Provide the (X, Y) coordinate of the cell's center where the given text is located.  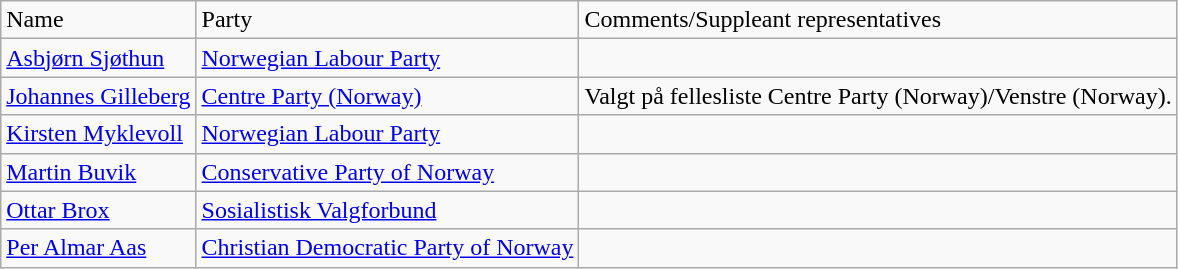
Sosialistisk Valgforbund (388, 210)
Conservative Party of Norway (388, 172)
Johannes Gilleberg (98, 96)
Centre Party (Norway) (388, 96)
Valgt på fellesliste Centre Party (Norway)/Venstre (Norway). (878, 96)
Party (388, 20)
Christian Democratic Party of Norway (388, 248)
Kirsten Myklevoll (98, 134)
Asbjørn Sjøthun (98, 58)
Comments/Suppleant representatives (878, 20)
Per Almar Aas (98, 248)
Ottar Brox (98, 210)
Martin Buvik (98, 172)
Name (98, 20)
